From the cell containing the given text, extract its center point as [X, Y] coordinate. 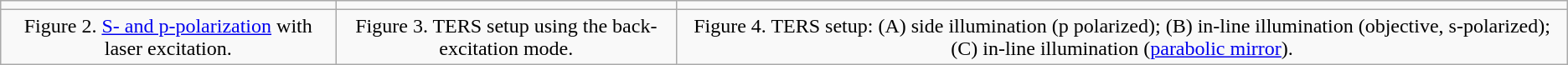
Figure 2. S- and p-polarization with laser excitation. [168, 37]
Figure 3. TERS setup using the back-excitation mode. [506, 37]
